From the cell containing the given text, extract its center point as [x, y] coordinate. 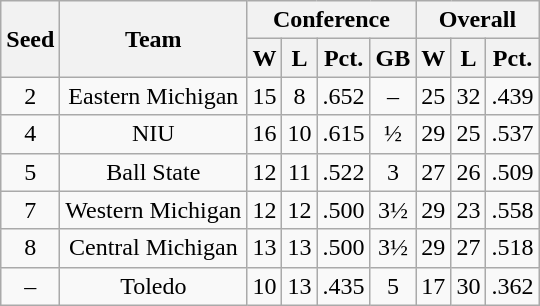
Ball State [154, 172]
11 [300, 172]
2 [30, 96]
.537 [512, 134]
.439 [512, 96]
.522 [344, 172]
30 [468, 286]
NIU [154, 134]
Seed [30, 39]
23 [468, 210]
7 [30, 210]
3 [393, 172]
Conference [332, 20]
26 [468, 172]
.652 [344, 96]
½ [393, 134]
17 [434, 286]
Overall [478, 20]
GB [393, 58]
32 [468, 96]
Eastern Michigan [154, 96]
15 [264, 96]
.558 [512, 210]
16 [264, 134]
.362 [512, 286]
Central Michigan [154, 248]
Toledo [154, 286]
.509 [512, 172]
Western Michigan [154, 210]
.435 [344, 286]
.518 [512, 248]
.615 [344, 134]
4 [30, 134]
Team [154, 39]
